Identify which cell holds the provided text, then report its (x, y) central coordinate. 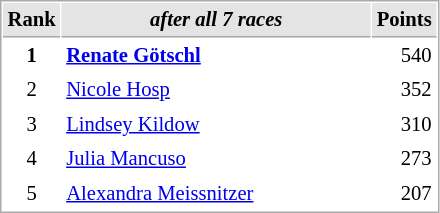
Nicole Hosp (216, 90)
Points (404, 20)
Lindsey Kildow (216, 124)
207 (404, 194)
Renate Götschl (216, 56)
1 (32, 56)
Alexandra Meissnitzer (216, 194)
310 (404, 124)
4 (32, 158)
3 (32, 124)
2 (32, 90)
Rank (32, 20)
after all 7 races (216, 20)
5 (32, 194)
540 (404, 56)
273 (404, 158)
352 (404, 90)
Julia Mancuso (216, 158)
